Find where the given text appears and provide that cell's center as (X, Y) coordinate. 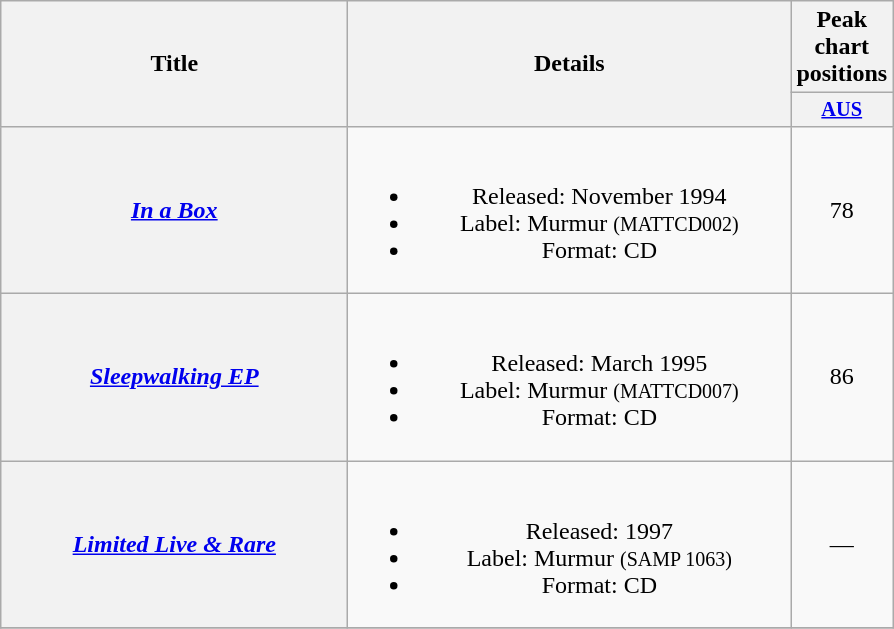
86 (842, 378)
Sleepwalking EP (174, 378)
Released: 1997Label: Murmur (SAMP 1063)Format: CD (570, 544)
— (842, 544)
78 (842, 210)
Released: November 1994Label: Murmur (MATTCD002)Format: CD (570, 210)
In a Box (174, 210)
Released: March 1995Label: Murmur (MATTCD007)Format: CD (570, 378)
Details (570, 64)
AUS (842, 110)
Peak chart positions (842, 47)
Title (174, 64)
Limited Live & Rare (174, 544)
